Identify which cell holds the provided text, then report its (x, y) central coordinate. 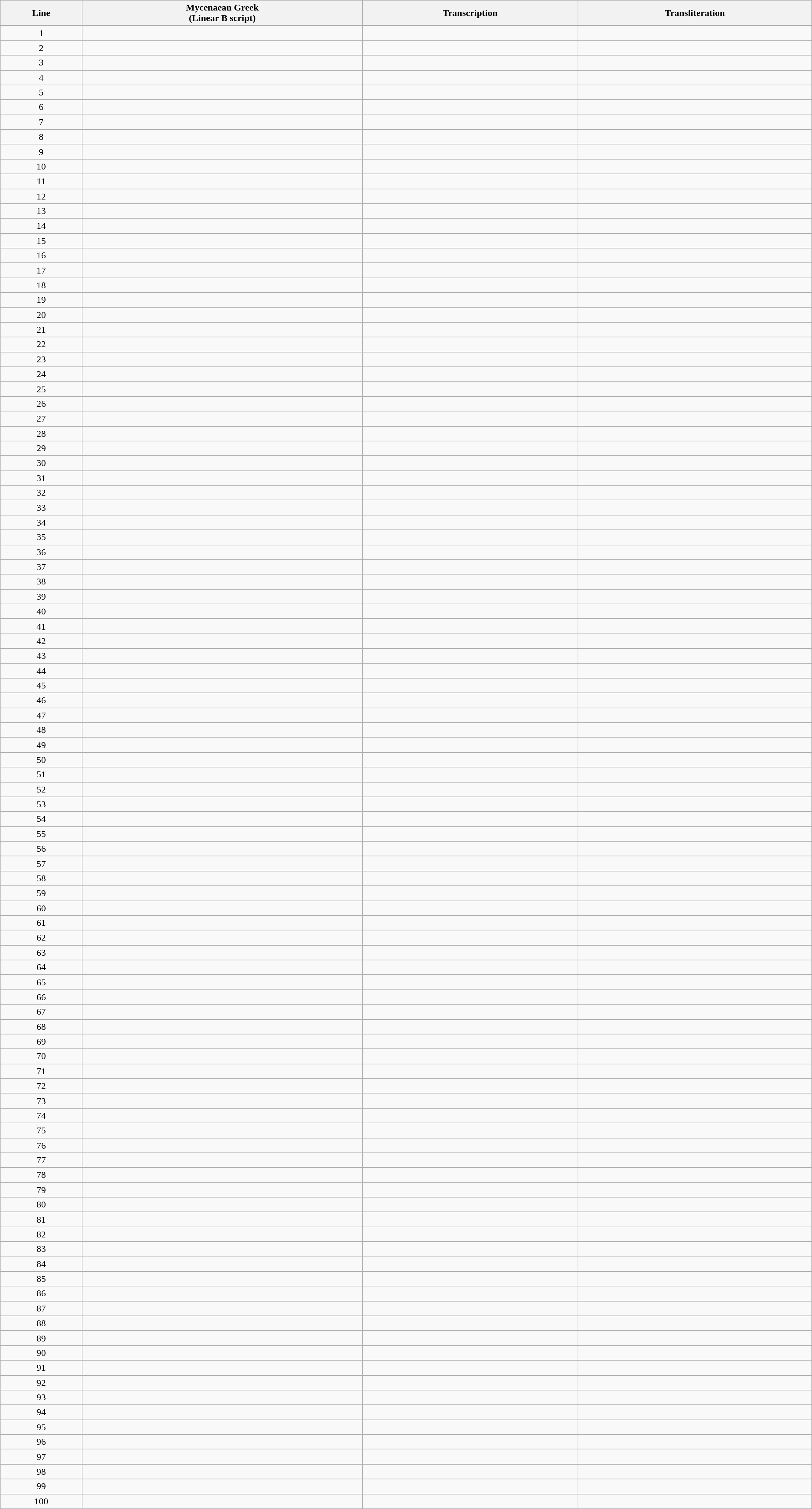
80 (41, 1205)
46 (41, 701)
59 (41, 893)
7 (41, 122)
22 (41, 344)
86 (41, 1294)
76 (41, 1145)
98 (41, 1472)
97 (41, 1457)
26 (41, 404)
56 (41, 849)
23 (41, 359)
62 (41, 938)
29 (41, 448)
18 (41, 285)
65 (41, 982)
39 (41, 597)
52 (41, 789)
44 (41, 671)
34 (41, 522)
74 (41, 1115)
9 (41, 152)
12 (41, 196)
Line (41, 13)
81 (41, 1220)
47 (41, 715)
11 (41, 181)
57 (41, 863)
27 (41, 418)
51 (41, 775)
3 (41, 63)
33 (41, 508)
43 (41, 656)
84 (41, 1264)
87 (41, 1308)
70 (41, 1056)
75 (41, 1130)
45 (41, 686)
82 (41, 1234)
6 (41, 107)
88 (41, 1323)
50 (41, 760)
63 (41, 953)
28 (41, 434)
49 (41, 745)
5 (41, 92)
94 (41, 1412)
20 (41, 315)
91 (41, 1368)
35 (41, 537)
36 (41, 552)
93 (41, 1398)
14 (41, 226)
Transliteration (695, 13)
41 (41, 626)
Mycenaean Greek(Linear B script) (222, 13)
89 (41, 1338)
71 (41, 1071)
38 (41, 582)
55 (41, 834)
42 (41, 641)
32 (41, 493)
19 (41, 300)
78 (41, 1175)
83 (41, 1249)
96 (41, 1442)
13 (41, 211)
10 (41, 166)
79 (41, 1190)
54 (41, 819)
85 (41, 1279)
15 (41, 241)
8 (41, 137)
31 (41, 478)
73 (41, 1101)
72 (41, 1086)
2 (41, 48)
37 (41, 567)
69 (41, 1041)
25 (41, 389)
4 (41, 78)
64 (41, 967)
95 (41, 1427)
68 (41, 1027)
92 (41, 1383)
77 (41, 1160)
Transcription (470, 13)
40 (41, 611)
61 (41, 923)
90 (41, 1353)
17 (41, 270)
1 (41, 33)
16 (41, 256)
30 (41, 463)
60 (41, 908)
99 (41, 1486)
67 (41, 1012)
21 (41, 330)
48 (41, 730)
58 (41, 878)
66 (41, 997)
53 (41, 804)
24 (41, 374)
100 (41, 1501)
